Capture the cell that displays the provided text and extract its [x, y] central coordinate. 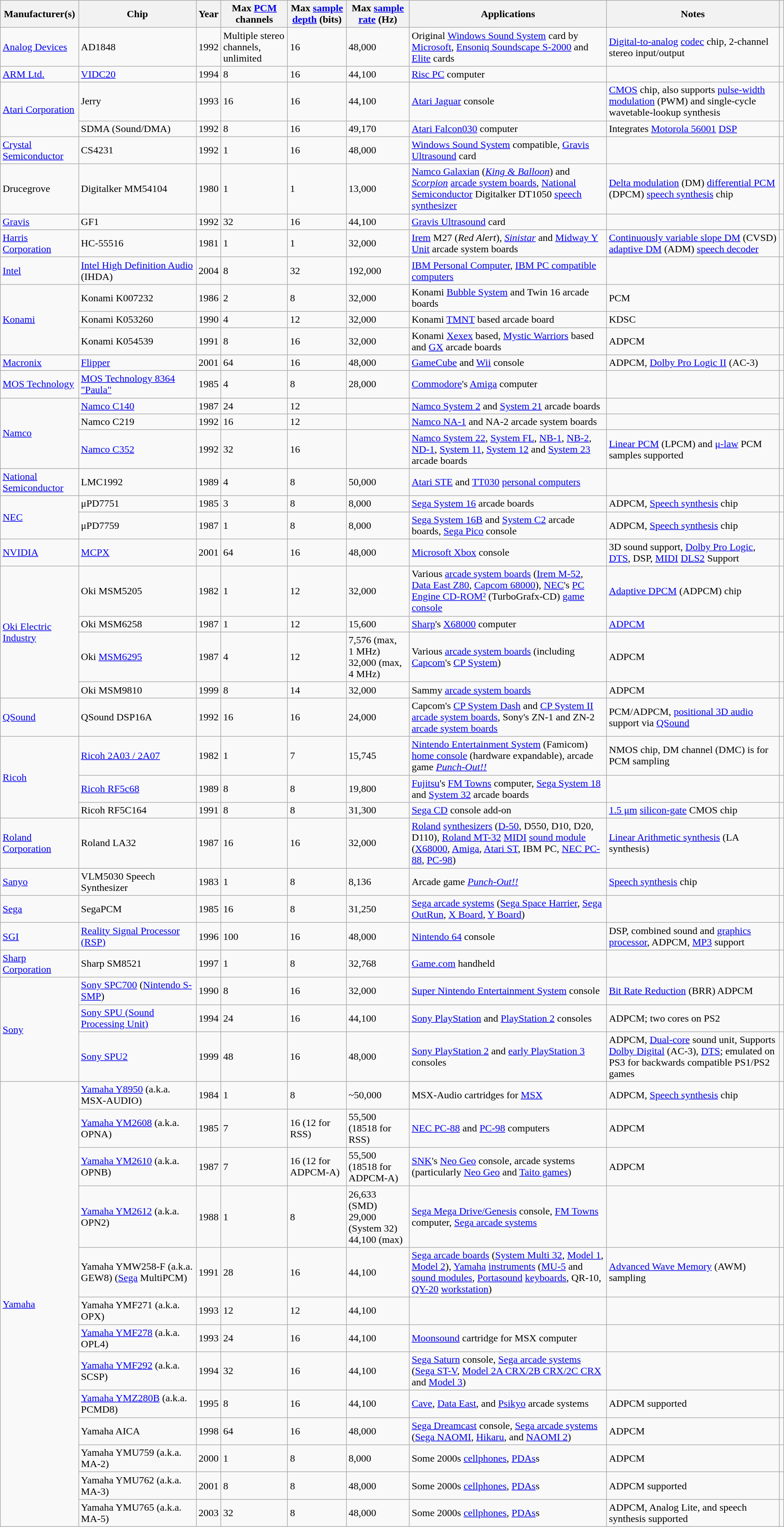
Bit Rate Reduction (BRR) ADPCM [693, 991]
1995 [209, 1404]
31,250 [378, 909]
48 [254, 1057]
1997 [209, 964]
Ricoh RF5C164 [137, 810]
14 [317, 690]
Sanyo [39, 882]
Sega CD console add-on [508, 810]
MCPX [137, 552]
Harris Corporation [39, 243]
Oki MSM6295 [137, 657]
Konami Bubble System and Twin 16 arcade boards [508, 298]
PCM/ADPCM, positional 3D audio support via QSound [693, 717]
Multiple stereo channels, unlimited [254, 47]
Oki MSM9810 [137, 690]
Oki Electric Industry [39, 632]
ARM Ltd. [39, 74]
2 [254, 298]
CMOS chip, also supports pulse-width modulation (PWM) and single-cycle wavetable-lookup synthesis [693, 101]
Atari STE and TT030 personal computers [508, 482]
Ricoh [39, 777]
Sony PlayStation and PlayStation 2 consoles [508, 1018]
55,500 (18518 for RSS) [378, 1128]
Drucegrove [39, 189]
Atari Falcon030 computer [508, 129]
Microsoft Xbox console [508, 552]
Yamaha YMU765 (a.k.a. MA-5) [137, 1513]
PCM [693, 298]
Game.com handheld [508, 964]
Namco C219 [137, 422]
192,000 [378, 271]
MSX-Audio cartridges for MSX [508, 1095]
Sega Saturn console, Sega arcade systems (Sega ST-V, Model 2A CRX/2B CRX/2C CRX and Model 3) [508, 1371]
Yamaha Y8950 (a.k.a. MSX-AUDIO) [137, 1095]
Namco NA-1 and NA-2 arcade system boards [508, 422]
Konami K053260 [137, 319]
Arcade game Punch-Out!! [508, 882]
Konami K007232 [137, 298]
Sony [39, 1029]
Yamaha YMU759 (a.k.a. MA-2) [137, 1458]
Roland LA32 [137, 843]
NEC PC-88 and PC-98 computers [508, 1128]
Sony PlayStation 2 and early PlayStation 3 consoles [508, 1057]
Year [209, 14]
MOS Technology [39, 385]
Digital-to-analog codec chip, 2-channel stereo input/output [693, 47]
3 [254, 504]
Yamaha YM2612 (a.k.a. OPN2) [137, 1216]
Manufacturer(s) [39, 14]
Namco C352 [137, 449]
Sony SPC700 (Nintendo S-SMP) [137, 991]
Konami Xexex based, Mystic Warriors based and GX arcade boards [508, 341]
KDSC [693, 319]
15,600 [378, 624]
Intel [39, 271]
50,000 [378, 482]
8,136 [378, 882]
1998 [209, 1431]
Adaptive DPCM (ADPCM) chip [693, 591]
Atari Corporation [39, 109]
Yamaha YM2608 (a.k.a. OPNA) [137, 1128]
Sega Mega Drive/Genesis console, FM Towns computer, Sega arcade systems [508, 1216]
Yamaha AICA [137, 1431]
Sega arcade boards (System Multi 32, Model 1, Model 2), Yamaha instruments (MU-5 and sound modules, Portasound keyboards, QR-10, QY-20 workstation) [508, 1272]
MOS Technology 8364 "Paula" [137, 385]
LMC1992 [137, 482]
Sega arcade systems (Sega Space Harrier, Sega OutRun, X Board, Y Board) [508, 909]
Nintendo 64 console [508, 936]
Notes [693, 14]
ADPCM, Dolby Pro Logic II (AC-3) [693, 363]
1.5 μm silicon-gate CMOS chip [693, 810]
ADPCM, Analog Lite, and speech synthesis supported [693, 1513]
Yamaha YMU762 (a.k.a. MA-3) [137, 1486]
Sega Dreamcast console, Sega arcade systems (Sega NAOMI, Hikaru, and NAOMI 2) [508, 1431]
Gravis [39, 222]
SegaPCM [137, 909]
Oki MSM6258 [137, 624]
μPD7759 [137, 525]
NVIDIA [39, 552]
Yamaha YMW258-F (a.k.a. GEW8) (Sega MultiPCM) [137, 1272]
Fujitsu's FM Towns computer, Sega System 18 and System 32 arcade boards [508, 789]
Gravis Ultrasound card [508, 222]
Moonsound cartridge for MSX computer [508, 1338]
Namco C140 [137, 406]
Namco [39, 433]
DSP, combined sound and graphics processor, ADPCM, MP3 support [693, 936]
Oki MSM5205 [137, 591]
Roland Corporation [39, 843]
Sony SPU2 [137, 1057]
Various arcade system boards (including Capcom's CP System) [508, 657]
Max sample depth (bits) [317, 14]
Namco System 2 and System 21 arcade boards [508, 406]
Analog Devices [39, 47]
28 [254, 1272]
Intel High Definition Audio (IHDA) [137, 271]
19,800 [378, 789]
Linear PCM (LPCM) and μ-law PCM samples supported [693, 449]
Original Windows Sound System card by Microsoft, Ensoniq Soundscape S-2000 and Elite cards [508, 47]
QSound DSP16A [137, 717]
1988 [209, 1216]
26,633 (SMD)29,000 (System 32)44,100 (max) [378, 1216]
15,745 [378, 756]
1983 [209, 882]
Applications [508, 14]
Windows Sound System compatible, Gravis Ultrasound card [508, 150]
Konami [39, 319]
Macronix [39, 363]
1980 [209, 189]
Atari Jaguar console [508, 101]
Advanced Wave Memory (AWM) sampling [693, 1272]
Capcom's CP System Dash and CP System II arcade system boards, Sony's ZN-1 and ZN-2 arcade system boards [508, 717]
16 (12 for ADPCM-A) [317, 1167]
Nintendo Entertainment System (Famicom) home console (hardware expandable), arcade game Punch-Out!! [508, 756]
Max sample rate (Hz) [378, 14]
NMOS chip, DM channel (DMC) is for PCM sampling [693, 756]
Ricoh RF5c68 [137, 789]
Super Nintendo Entertainment System console [508, 991]
Sharp's X68000 computer [508, 624]
Konami TMNT based arcade board [508, 319]
AD1848 [137, 47]
Konami K054539 [137, 341]
Delta modulation (DM) differential PCM (DPCM) speech synthesis chip [693, 189]
2004 [209, 271]
Linear Arithmetic synthesis (LA synthesis) [693, 843]
1986 [209, 298]
ADPCM, Dual-core sound unit, Supports Dolby Digital (AC-3), DTS; emulated on PS3 for backwards compatible PS1/PS2 games [693, 1057]
Risc PC computer [508, 74]
Sharp SM8521 [137, 964]
GameCube and Wii console [508, 363]
49,170 [378, 129]
National Semiconductor [39, 482]
Namco Galaxian (King & Balloon) and Scorpion arcade system boards, National Semiconductor Digitalker DT1050 speech synthesizer [508, 189]
Namco System 22, System FL, NB-1, NB-2, ND-1, System 11, System 12 and System 23 arcade boards [508, 449]
QSound [39, 717]
GF1 [137, 222]
Cave, Data East, and Psikyo arcade systems [508, 1404]
IBM Personal Computer, IBM PC compatible computers [508, 271]
Reality Signal Processor (RSP) [137, 936]
Crystal Semiconductor [39, 150]
SDMA (Sound/DMA) [137, 129]
1996 [209, 936]
Sharp Corporation [39, 964]
Yamaha YMF271 (a.k.a. OPX) [137, 1311]
Jerry [137, 101]
CS4231 [137, 150]
Roland synthesizers (D-50, D550, D10, D20, D110), Roland MT-32 MIDI sound module (X68000, Amiga, Atari ST, IBM PC, NEC PC-88, PC-98) [508, 843]
Yamaha YMF292 (a.k.a. SCSP) [137, 1371]
32,768 [378, 964]
ADPCM; two cores on PS2 [693, 1018]
2000 [209, 1458]
Flipper [137, 363]
Sega [39, 909]
Yamaha YMF278 (a.k.a. OPL4) [137, 1338]
Continuously variable slope DM (CVSD) adaptive DM (ADM) speech decoder [693, 243]
SNK's Neo Geo console, arcade systems (particularly Neo Geo and Taito games) [508, 1167]
1984 [209, 1095]
VLM5030 Speech Synthesizer [137, 882]
Yamaha YMZ280B (a.k.a. PCMD8) [137, 1404]
24,000 [378, 717]
100 [254, 936]
Yamaha YM2610 (a.k.a. OPNB) [137, 1167]
Various arcade system boards (Irem M-52, Data East Z80, Capcom 68000), NEC's PC Engine CD-ROM² (TurboGrafx-CD) game console [508, 591]
16 (12 for RSS) [317, 1128]
μPD7751 [137, 504]
Irem M27 (Red Alert), Sinistar and Midway Y Unit arcade system boards [508, 243]
Yamaha [39, 1304]
Chip [137, 14]
Digitalker MM54104 [137, 189]
55,500 (18518 for ADPCM-A) [378, 1167]
SGI [39, 936]
Speech synthesis chip [693, 882]
Ricoh 2A03 / 2A07 [137, 756]
13,000 [378, 189]
3D sound support, Dolby Pro Logic, DTS, DSP, MIDI DLS2 Support [693, 552]
28,000 [378, 385]
31,300 [378, 810]
Max PCM channels [254, 14]
Commodore's Amiga computer [508, 385]
NEC [39, 517]
Sega System 16 arcade boards [508, 504]
Sega System 16B and System C2 arcade boards, Sega Pico console [508, 525]
1981 [209, 243]
HC-55516 [137, 243]
2003 [209, 1513]
Integrates Motorola 56001 DSP [693, 129]
Sammy arcade system boards [508, 690]
7,576 (max, 1 MHz)32,000 (max, 4 MHz) [378, 657]
~50,000 [378, 1095]
VIDC20 [137, 74]
Sony SPU (Sound Processing Unit) [137, 1018]
